Return [X, Y] of the center of cell containing provided text 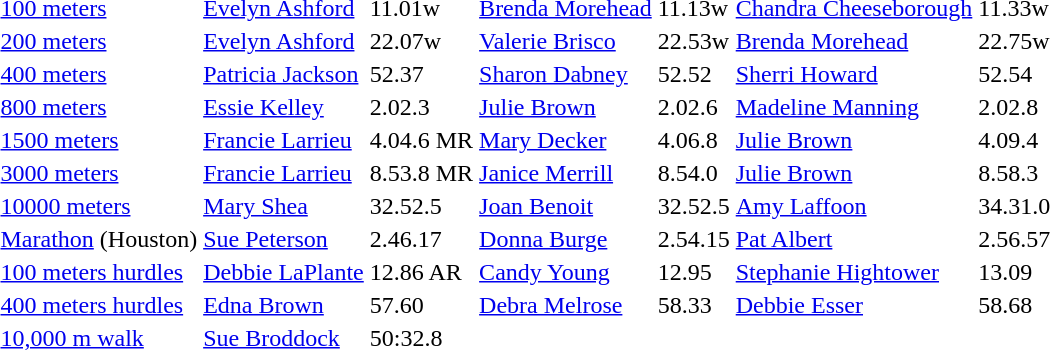
8.53.8 MR [421, 173]
Valerie Brisco [566, 41]
Essie Kelley [284, 107]
4.04.6 MR [421, 140]
Evelyn Ashford [284, 41]
57.60 [421, 305]
Madeline Manning [854, 107]
Debbie LaPlante [284, 272]
Joan Benoit [566, 206]
Pat Albert [854, 239]
2.54.15 [694, 239]
Donna Burge [566, 239]
12.86 AR [421, 272]
22.07w [421, 41]
52.52 [694, 74]
58.33 [694, 305]
Edna Brown [284, 305]
Sue Peterson [284, 239]
Brenda Morehead [854, 41]
22.53w [694, 41]
Patricia Jackson [284, 74]
Amy Laffoon [854, 206]
Stephanie Hightower [854, 272]
8.54.0 [694, 173]
Janice Merrill [566, 173]
Sherri Howard [854, 74]
Sharon Dabney [566, 74]
Debbie Esser [854, 305]
Debra Melrose [566, 305]
2.46.17 [421, 239]
Mary Shea [284, 206]
2.02.3 [421, 107]
12.95 [694, 272]
Candy Young [566, 272]
Mary Decker [566, 140]
52.37 [421, 74]
2.02.6 [694, 107]
4.06.8 [694, 140]
